Detect which cell encompasses the target text, then output its [X, Y] center coordinate. 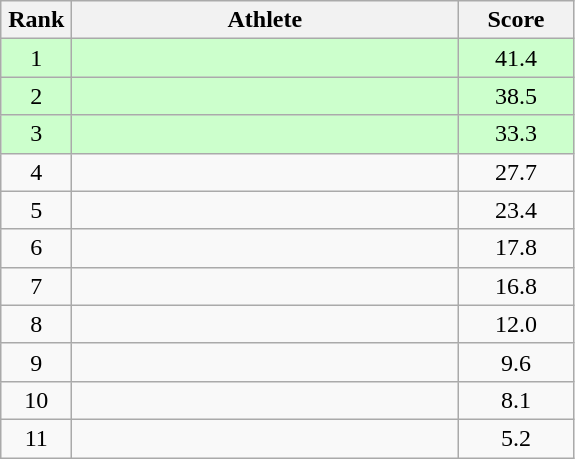
9.6 [516, 362]
27.7 [516, 172]
16.8 [516, 286]
1 [36, 58]
5.2 [516, 438]
17.8 [516, 248]
11 [36, 438]
6 [36, 248]
Athlete [265, 20]
12.0 [516, 324]
23.4 [516, 210]
4 [36, 172]
5 [36, 210]
10 [36, 400]
9 [36, 362]
38.5 [516, 96]
33.3 [516, 134]
Score [516, 20]
8 [36, 324]
41.4 [516, 58]
3 [36, 134]
Rank [36, 20]
8.1 [516, 400]
2 [36, 96]
7 [36, 286]
